Scan for the cell matching the given text and deliver its [x, y] coordinate at center. 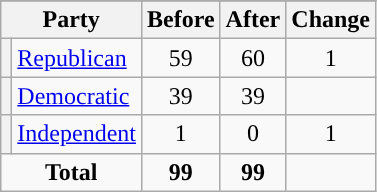
Before [180, 20]
60 [253, 58]
After [253, 20]
Republican [77, 58]
Independent [77, 134]
Change [331, 20]
59 [180, 58]
0 [253, 134]
Democratic [77, 96]
Party [72, 20]
Total [72, 172]
